Extract the (X, Y) coordinate from the center of the cell holding the provided text.  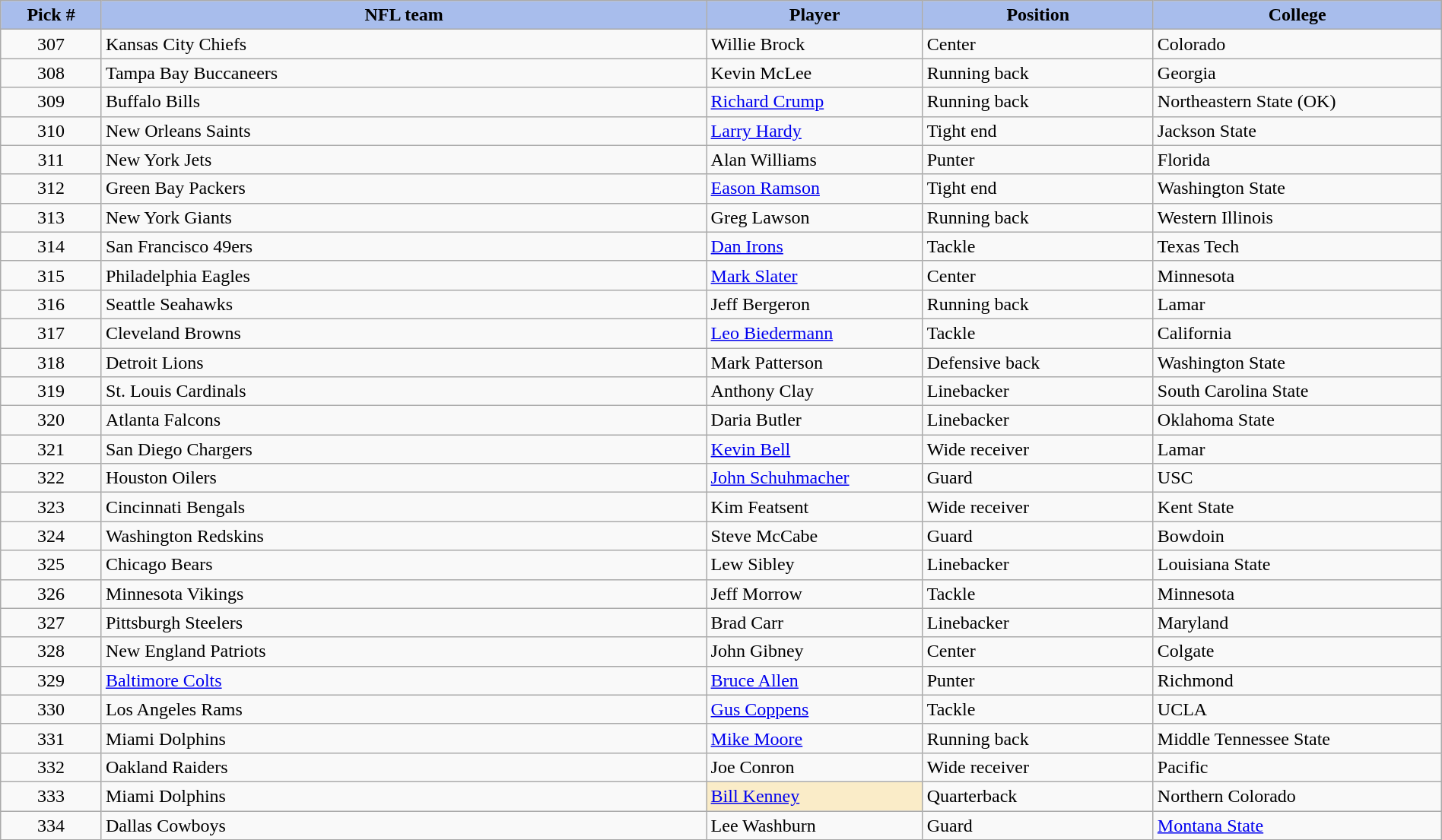
Chicago Bears (404, 565)
New Orleans Saints (404, 131)
314 (52, 246)
312 (52, 189)
333 (52, 796)
New York Jets (404, 160)
Eason Ramson (815, 189)
South Carolina State (1297, 391)
313 (52, 217)
331 (52, 738)
Kevin McLee (815, 73)
315 (52, 275)
317 (52, 333)
Mark Patterson (815, 363)
325 (52, 565)
316 (52, 304)
St. Louis Cardinals (404, 391)
308 (52, 73)
Richard Crump (815, 102)
Los Angeles Rams (404, 709)
Player (815, 15)
Kim Featsent (815, 507)
College (1297, 15)
327 (52, 623)
Western Illinois (1297, 217)
Minnesota Vikings (404, 594)
Florida (1297, 160)
Anthony Clay (815, 391)
Lew Sibley (815, 565)
311 (52, 160)
Willie Brock (815, 44)
Mike Moore (815, 738)
Dallas Cowboys (404, 825)
Daria Butler (815, 420)
Richmond (1297, 680)
California (1297, 333)
Cincinnati Bengals (404, 507)
Montana State (1297, 825)
Pick # (52, 15)
309 (52, 102)
322 (52, 478)
319 (52, 391)
Kent State (1297, 507)
Green Bay Packers (404, 189)
Northern Colorado (1297, 796)
Northeastern State (OK) (1297, 102)
Greg Lawson (815, 217)
Pacific (1297, 767)
321 (52, 449)
Louisiana State (1297, 565)
John Gibney (815, 651)
324 (52, 536)
Oakland Raiders (404, 767)
Jackson State (1297, 131)
NFL team (404, 15)
Quarterback (1037, 796)
Tampa Bay Buccaneers (404, 73)
Kansas City Chiefs (404, 44)
323 (52, 507)
San Francisco 49ers (404, 246)
Oklahoma State (1297, 420)
329 (52, 680)
Bowdoin (1297, 536)
Lee Washburn (815, 825)
Mark Slater (815, 275)
USC (1297, 478)
Philadelphia Eagles (404, 275)
Leo Biedermann (815, 333)
Steve McCabe (815, 536)
Bruce Allen (815, 680)
John Schuhmacher (815, 478)
307 (52, 44)
326 (52, 594)
Houston Oilers (404, 478)
Washington Redskins (404, 536)
New York Giants (404, 217)
310 (52, 131)
Pittsburgh Steelers (404, 623)
Seattle Seahawks (404, 304)
Detroit Lions (404, 363)
328 (52, 651)
Dan Irons (815, 246)
Colgate (1297, 651)
Bill Kenney (815, 796)
Baltimore Colts (404, 680)
332 (52, 767)
Brad Carr (815, 623)
Maryland (1297, 623)
UCLA (1297, 709)
Larry Hardy (815, 131)
330 (52, 709)
Alan Williams (815, 160)
Jeff Bergeron (815, 304)
Cleveland Browns (404, 333)
320 (52, 420)
Position (1037, 15)
Middle Tennessee State (1297, 738)
Colorado (1297, 44)
Buffalo Bills (404, 102)
San Diego Chargers (404, 449)
Texas Tech (1297, 246)
Kevin Bell (815, 449)
Gus Coppens (815, 709)
Atlanta Falcons (404, 420)
318 (52, 363)
New England Patriots (404, 651)
Defensive back (1037, 363)
334 (52, 825)
Joe Conron (815, 767)
Georgia (1297, 73)
Jeff Morrow (815, 594)
